For the text-containing cell, return its midpoint in (X, Y) coordinate format. 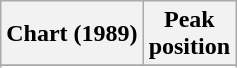
Peakposition (189, 34)
Chart (1989) (72, 34)
